Return [x, y] of the center of cell containing provided text 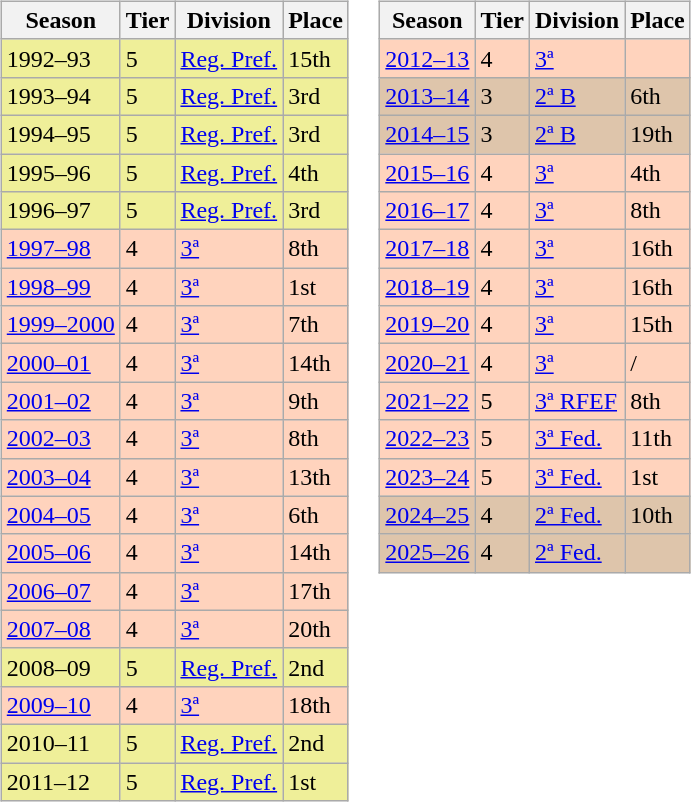
2013–14 [428, 96]
19th [658, 134]
2016–17 [428, 211]
2023–24 [428, 477]
2008–09 [60, 667]
1996–97 [60, 211]
2022–23 [428, 439]
2014–15 [428, 134]
1999–2000 [60, 325]
2017–18 [428, 249]
2005–06 [60, 553]
1998–99 [60, 287]
2003–04 [60, 477]
9th [316, 401]
2007–08 [60, 629]
18th [316, 705]
2012–13 [428, 58]
20th [316, 629]
/ [658, 363]
3ª RFEF [578, 401]
2004–05 [60, 515]
7th [316, 325]
2024–25 [428, 515]
2002–03 [60, 439]
17th [316, 591]
2015–16 [428, 173]
2006–07 [60, 591]
2010–11 [60, 743]
1994–95 [60, 134]
2021–22 [428, 401]
2001–02 [60, 401]
2019–20 [428, 325]
11th [658, 439]
1993–94 [60, 96]
2020–21 [428, 363]
1997–98 [60, 249]
10th [658, 515]
1995–96 [60, 173]
2018–19 [428, 287]
2011–12 [60, 781]
13th [316, 477]
2009–10 [60, 705]
2025–26 [428, 553]
1992–93 [60, 58]
2000–01 [60, 363]
